For the text-containing cell, return its midpoint in [x, y] coordinate format. 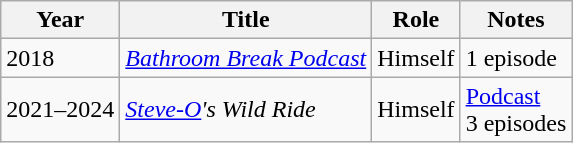
Bathroom Break Podcast [246, 58]
Role [416, 20]
2021–2024 [60, 110]
Podcast3 episodes [516, 110]
1 episode [516, 58]
2018 [60, 58]
Year [60, 20]
Title [246, 20]
Notes [516, 20]
Steve-O's Wild Ride [246, 110]
